Return (x, y) of the center of cell containing provided text 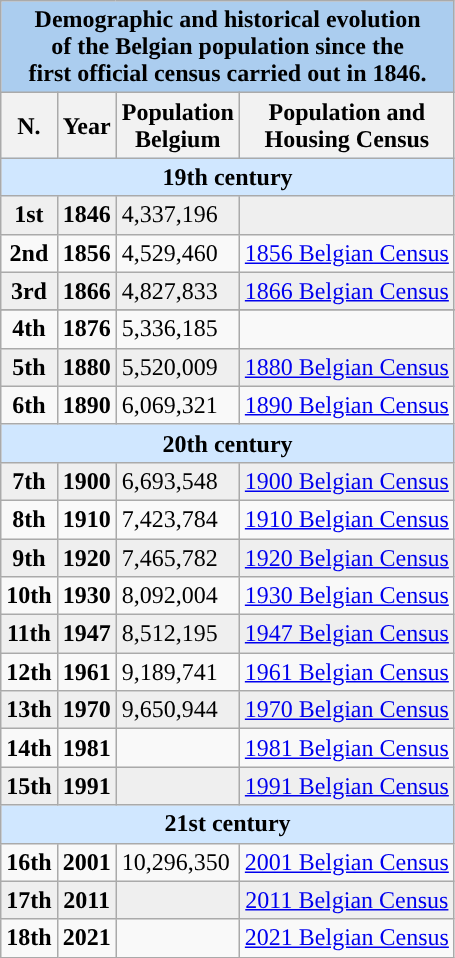
4th (29, 329)
4,827,833 (178, 291)
1930 (86, 596)
1920 Belgian Census (346, 557)
5th (29, 367)
8,092,004 (178, 596)
6,069,321 (178, 405)
15th (29, 786)
1930 Belgian Census (346, 596)
7,465,782 (178, 557)
13th (29, 710)
1880 Belgian Census (346, 367)
19th century (228, 177)
1991 (86, 786)
14th (29, 748)
Demographic and historical evolution of the Belgian population since the first official census carried out in 1846. (228, 47)
10th (29, 596)
1856 Belgian Census (346, 253)
17th (29, 900)
21st century (228, 824)
1947 (86, 634)
4,337,196 (178, 215)
10,296,350 (178, 862)
2001 Belgian Census (346, 862)
1876 (86, 329)
1890 (86, 405)
PopulationBelgium (178, 126)
18th (29, 938)
1920 (86, 557)
2021 (86, 938)
2021 Belgian Census (346, 938)
1900 Belgian Census (346, 481)
1880 (86, 367)
1866 Belgian Census (346, 291)
1856 (86, 253)
2001 (86, 862)
2011 Belgian Census (346, 900)
16th (29, 862)
5,336,185 (178, 329)
9,189,741 (178, 672)
9th (29, 557)
1947 Belgian Census (346, 634)
1866 (86, 291)
Year (86, 126)
1846 (86, 215)
1890 Belgian Census (346, 405)
6,693,548 (178, 481)
1970 (86, 710)
N. (29, 126)
1981 Belgian Census (346, 748)
7th (29, 481)
6th (29, 405)
1991 Belgian Census (346, 786)
2nd (29, 253)
1961 Belgian Census (346, 672)
1981 (86, 748)
2011 (86, 900)
3rd (29, 291)
1970 Belgian Census (346, 710)
1910 (86, 519)
12th (29, 672)
1900 (86, 481)
1961 (86, 672)
20th century (228, 443)
Population and Housing Census (346, 126)
1910 Belgian Census (346, 519)
7,423,784 (178, 519)
8th (29, 519)
4,529,460 (178, 253)
11th (29, 634)
5,520,009 (178, 367)
1st (29, 215)
9,650,944 (178, 710)
8,512,195 (178, 634)
